Capture the cell that displays the provided text and extract its [x, y] central coordinate. 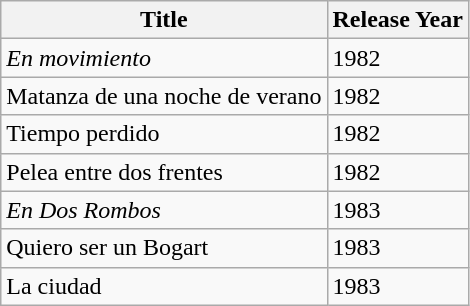
Matanza de una noche de verano [164, 96]
Tiempo perdido [164, 134]
Title [164, 20]
En movimiento [164, 58]
Quiero ser un Bogart [164, 248]
En Dos Rombos [164, 210]
Pelea entre dos frentes [164, 172]
Release Year [398, 20]
La ciudad [164, 286]
